Find where the given text appears and provide that cell's center as [X, Y] coordinate. 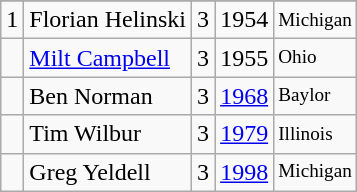
Tim Wilbur [108, 134]
1979 [244, 134]
1 [12, 20]
Ohio [316, 58]
1954 [244, 20]
Milt Campbell [108, 58]
1955 [244, 58]
Greg Yeldell [108, 172]
Illinois [316, 134]
1968 [244, 96]
Baylor [316, 96]
1998 [244, 172]
Ben Norman [108, 96]
Florian Helinski [108, 20]
